Find where the given text appears and provide that cell's center as [X, Y] coordinate. 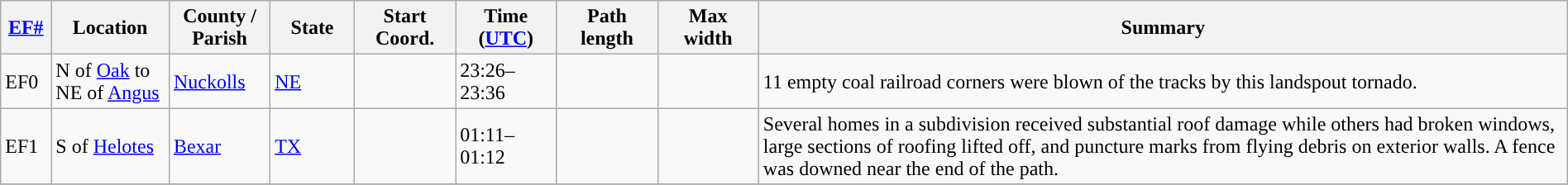
23:26–23:36 [506, 81]
EF1 [26, 146]
Start Coord. [404, 28]
Summary [1163, 28]
EF0 [26, 81]
Max width [708, 28]
Path length [607, 28]
TX [313, 146]
NE [313, 81]
EF# [26, 28]
01:11–01:12 [506, 146]
Nuckolls [219, 81]
N of Oak to NE of Angus [111, 81]
Time (UTC) [506, 28]
State [313, 28]
S of Helotes [111, 146]
County / Parish [219, 28]
11 empty coal railroad corners were blown of the tracks by this landspout tornado. [1163, 81]
Bexar [219, 146]
Location [111, 28]
